Scan for the cell matching the given text and deliver its (x, y) coordinate at center. 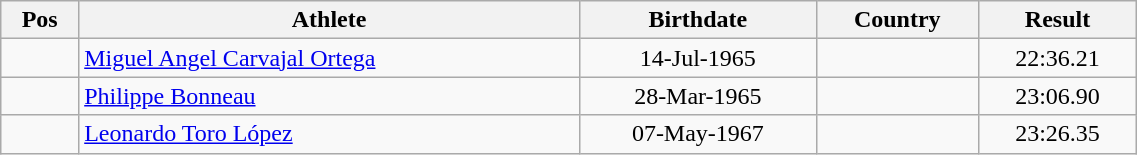
Result (1058, 20)
Leonardo Toro López (330, 134)
Country (897, 20)
Pos (40, 20)
Miguel Angel Carvajal Ortega (330, 58)
23:26.35 (1058, 134)
Philippe Bonneau (330, 96)
Birthdate (698, 20)
Athlete (330, 20)
22:36.21 (1058, 58)
14-Jul-1965 (698, 58)
28-Mar-1965 (698, 96)
07-May-1967 (698, 134)
23:06.90 (1058, 96)
